Locate the cell with the specified text and output its [x, y] center coordinate. 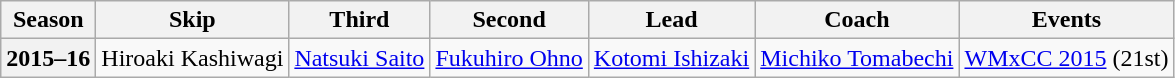
Natsuki Saito [360, 58]
Lead [671, 20]
Third [360, 20]
Kotomi Ishizaki [671, 58]
Season [48, 20]
Hiroaki Kashiwagi [192, 58]
Michiko Tomabechi [857, 58]
WMxCC 2015 (21st) [1066, 58]
2015–16 [48, 58]
Events [1066, 20]
Fukuhiro Ohno [509, 58]
Second [509, 20]
Coach [857, 20]
Skip [192, 20]
